Scan for the cell matching the given text and deliver its [x, y] coordinate at center. 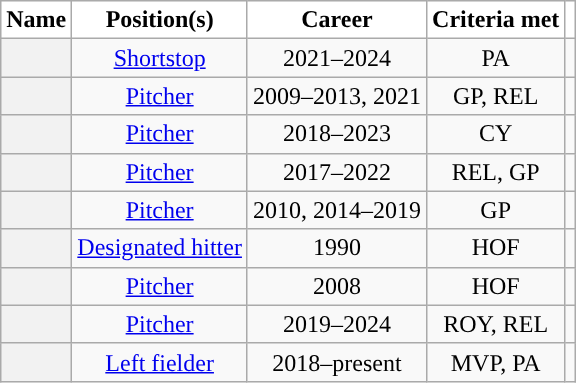
REL, GP [496, 172]
2010, 2014–2019 [336, 210]
2018–present [336, 362]
GP, REL [496, 96]
2018–2023 [336, 134]
Position(s) [160, 20]
2017–2022 [336, 172]
2019–2024 [336, 324]
MVP, PA [496, 362]
2021–2024 [336, 58]
Left fielder [160, 362]
Career [336, 20]
CY [496, 134]
2009–2013, 2021 [336, 96]
Criteria met [496, 20]
GP [496, 210]
1990 [336, 248]
2008 [336, 286]
PA [496, 58]
Shortstop [160, 58]
Designated hitter [160, 248]
Name [36, 20]
ROY, REL [496, 324]
